For the text-containing cell, return its midpoint in [X, Y] coordinate format. 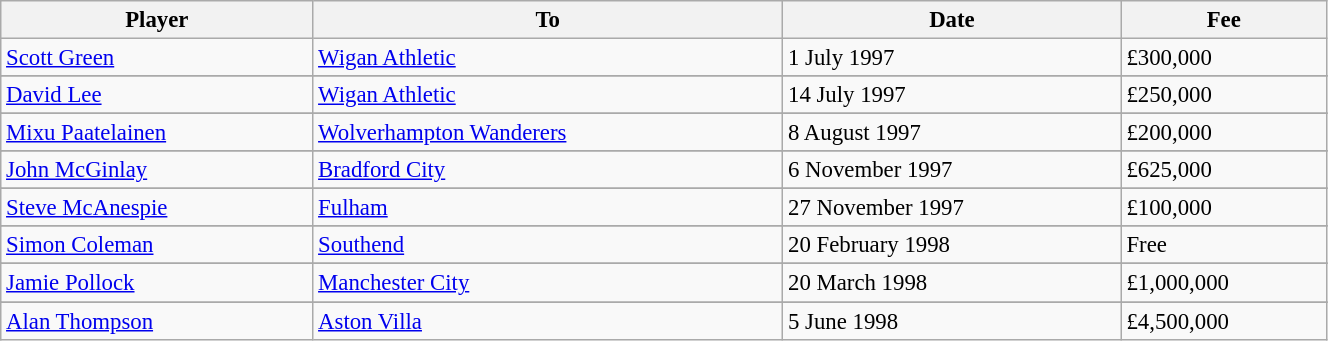
£625,000 [1224, 170]
Jamie Pollock [157, 283]
Steve McAnespie [157, 208]
Aston Villa [548, 321]
Free [1224, 245]
David Lee [157, 95]
27 November 1997 [952, 208]
£1,000,000 [1224, 283]
£250,000 [1224, 95]
1 July 1997 [952, 58]
Player [157, 20]
5 June 1998 [952, 321]
John McGinlay [157, 170]
To [548, 20]
£100,000 [1224, 208]
8 August 1997 [952, 133]
£4,500,000 [1224, 321]
Alan Thompson [157, 321]
Manchester City [548, 283]
Scott Green [157, 58]
Date [952, 20]
Southend [548, 245]
Bradford City [548, 170]
14 July 1997 [952, 95]
Fulham [548, 208]
Mixu Paatelainen [157, 133]
6 November 1997 [952, 170]
£300,000 [1224, 58]
Wolverhampton Wanderers [548, 133]
£200,000 [1224, 133]
Simon Coleman [157, 245]
Fee [1224, 20]
20 March 1998 [952, 283]
20 February 1998 [952, 245]
